For the text-containing cell, return its midpoint in (x, y) coordinate format. 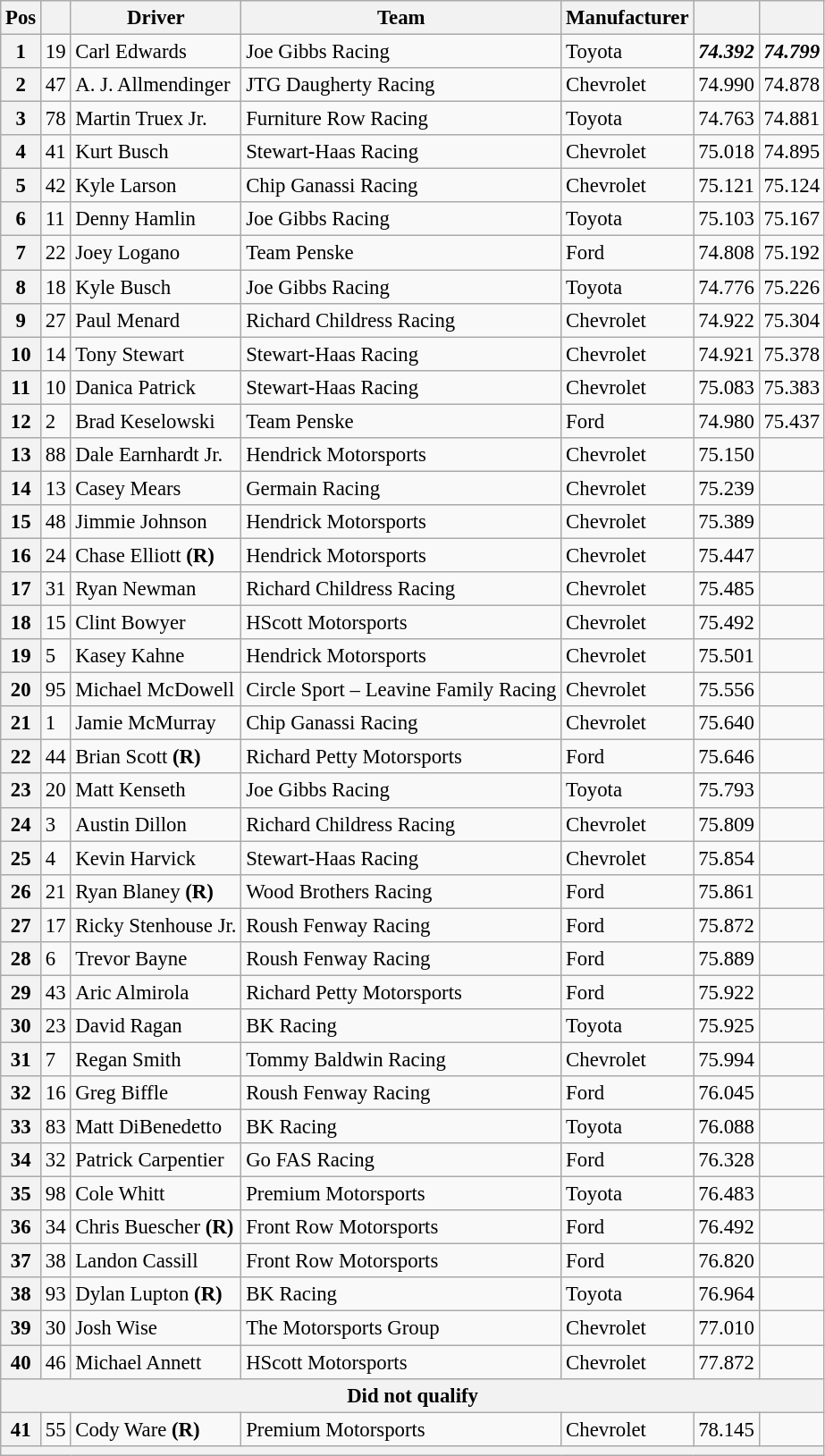
26 (21, 891)
75.121 (726, 186)
Ricky Stenhouse Jr. (156, 925)
Casey Mears (156, 488)
75.501 (726, 656)
75.167 (792, 219)
Jimmie Johnson (156, 522)
75.485 (726, 589)
Ryan Newman (156, 589)
12 (21, 421)
Germain Racing (401, 488)
Martin Truex Jr. (156, 119)
JTG Daugherty Racing (401, 85)
95 (55, 690)
75.556 (726, 690)
44 (55, 757)
75.922 (726, 992)
Matt DiBenedetto (156, 1127)
75.192 (792, 253)
Landon Cassill (156, 1261)
Tommy Baldwin Racing (401, 1059)
75.226 (792, 287)
74.895 (792, 152)
78.145 (726, 1429)
74.878 (792, 85)
Circle Sport – Leavine Family Racing (401, 690)
76.820 (726, 1261)
83 (55, 1127)
37 (21, 1261)
74.763 (726, 119)
75.124 (792, 186)
75.925 (726, 1026)
75.103 (726, 219)
Cole Whitt (156, 1194)
Pos (21, 18)
Brian Scott (R) (156, 757)
75.378 (792, 354)
74.990 (726, 85)
Matt Kenseth (156, 791)
77.872 (726, 1362)
75.854 (726, 858)
Danica Patrick (156, 387)
Dylan Lupton (R) (156, 1295)
76.964 (726, 1295)
Joey Logano (156, 253)
Austin Dillon (156, 824)
Denny Hamlin (156, 219)
Cody Ware (R) (156, 1429)
Kyle Busch (156, 287)
Furniture Row Racing (401, 119)
75.861 (726, 891)
Chris Buescher (R) (156, 1227)
Aric Almirola (156, 992)
75.018 (726, 152)
75.872 (726, 925)
76.492 (726, 1227)
74.980 (726, 421)
75.793 (726, 791)
Josh Wise (156, 1328)
9 (21, 320)
Kevin Harvick (156, 858)
Tony Stewart (156, 354)
76.088 (726, 1127)
78 (55, 119)
David Ragan (156, 1026)
35 (21, 1194)
Wood Brothers Racing (401, 891)
Carl Edwards (156, 52)
Paul Menard (156, 320)
76.483 (726, 1194)
Dale Earnhardt Jr. (156, 455)
75.150 (726, 455)
40 (21, 1362)
Jamie McMurray (156, 723)
Regan Smith (156, 1059)
75.383 (792, 387)
29 (21, 992)
Manufacturer (627, 18)
75.083 (726, 387)
75.994 (726, 1059)
Trevor Bayne (156, 959)
8 (21, 287)
75.239 (726, 488)
75.809 (726, 824)
39 (21, 1328)
Michael McDowell (156, 690)
76.045 (726, 1093)
75.640 (726, 723)
88 (55, 455)
75.492 (726, 623)
Clint Bowyer (156, 623)
43 (55, 992)
33 (21, 1127)
93 (55, 1295)
74.799 (792, 52)
75.437 (792, 421)
Did not qualify (413, 1395)
76.328 (726, 1160)
42 (55, 186)
Brad Keselowski (156, 421)
75.889 (726, 959)
75.389 (726, 522)
The Motorsports Group (401, 1328)
74.808 (726, 253)
Kurt Busch (156, 152)
Kyle Larson (156, 186)
Team (401, 18)
75.304 (792, 320)
Kasey Kahne (156, 656)
74.881 (792, 119)
98 (55, 1194)
74.922 (726, 320)
74.921 (726, 354)
55 (55, 1429)
Chase Elliott (R) (156, 555)
Patrick Carpentier (156, 1160)
46 (55, 1362)
A. J. Allmendinger (156, 85)
Go FAS Racing (401, 1160)
Ryan Blaney (R) (156, 891)
48 (55, 522)
75.646 (726, 757)
74.392 (726, 52)
28 (21, 959)
Driver (156, 18)
36 (21, 1227)
74.776 (726, 287)
75.447 (726, 555)
47 (55, 85)
Greg Biffle (156, 1093)
Michael Annett (156, 1362)
25 (21, 858)
77.010 (726, 1328)
